Return [X, Y] of the center of cell containing provided text 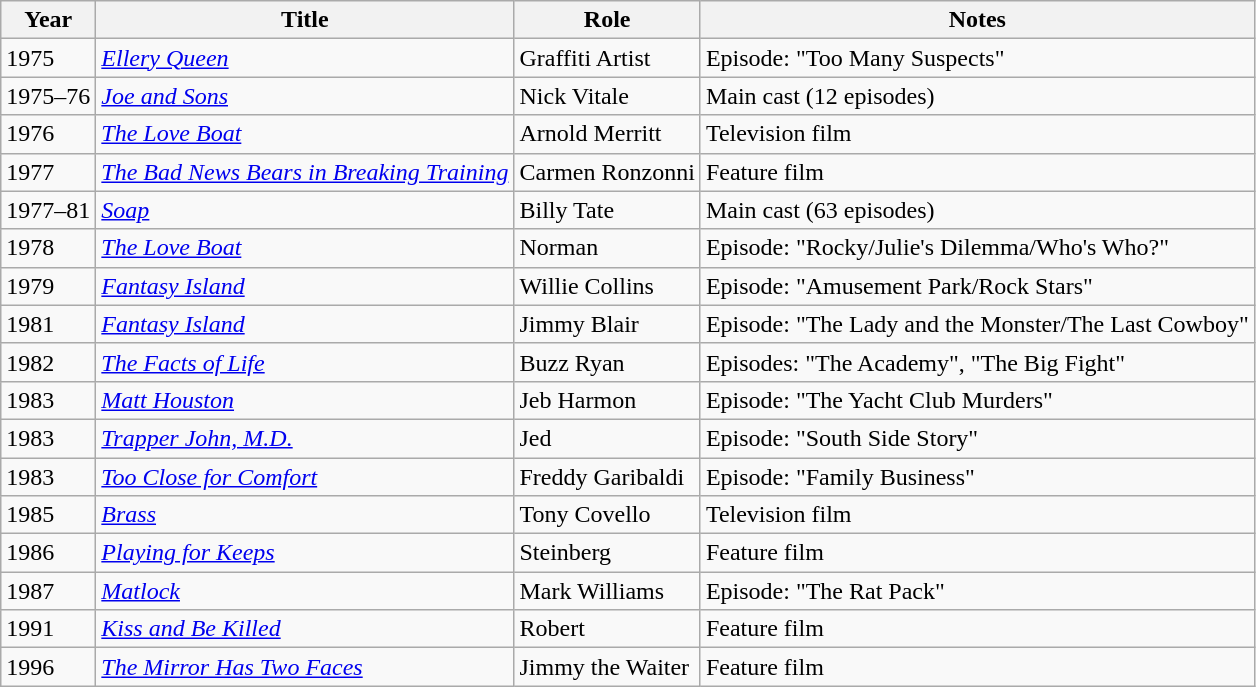
Mark Williams [607, 591]
Soap [305, 210]
Tony Covello [607, 515]
The Mirror Has Two Faces [305, 667]
The Bad News Bears in Breaking Training [305, 172]
1975 [48, 58]
1987 [48, 591]
1996 [48, 667]
Matlock [305, 591]
Nick Vitale [607, 96]
Matt Houston [305, 400]
Episode: "Amusement Park/Rock Stars" [977, 286]
Ellery Queen [305, 58]
Buzz Ryan [607, 362]
1977 [48, 172]
Joe and Sons [305, 96]
Episodes: "The Academy", "The Big Fight" [977, 362]
1979 [48, 286]
Carmen Ronzonni [607, 172]
Robert [607, 629]
Norman [607, 248]
Brass [305, 515]
Episode: "Too Many Suspects" [977, 58]
Arnold Merritt [607, 134]
Episode: "The Rat Pack" [977, 591]
Episode: "The Lady and the Monster/The Last Cowboy" [977, 324]
Jeb Harmon [607, 400]
1982 [48, 362]
Billy Tate [607, 210]
Steinberg [607, 553]
1986 [48, 553]
Jimmy the Waiter [607, 667]
Episode: "South Side Story" [977, 438]
Graffiti Artist [607, 58]
Willie Collins [607, 286]
1978 [48, 248]
Main cast (12 episodes) [977, 96]
Too Close for Comfort [305, 477]
Main cast (63 episodes) [977, 210]
Trapper John, M.D. [305, 438]
Title [305, 20]
Playing for Keeps [305, 553]
Kiss and Be Killed [305, 629]
Jimmy Blair [607, 324]
1977–81 [48, 210]
Episode: "The Yacht Club Murders" [977, 400]
1976 [48, 134]
Episode: "Family Business" [977, 477]
Role [607, 20]
1981 [48, 324]
Freddy Garibaldi [607, 477]
1985 [48, 515]
The Facts of Life [305, 362]
Episode: "Rocky/Julie's Dilemma/Who's Who?" [977, 248]
1991 [48, 629]
Jed [607, 438]
1975–76 [48, 96]
Year [48, 20]
Notes [977, 20]
